Find where the given text appears and provide that cell's center as [x, y] coordinate. 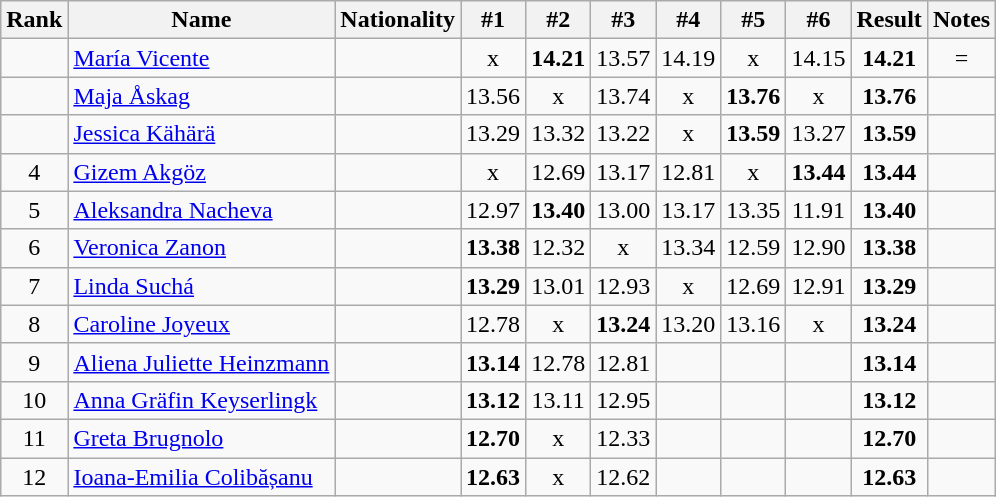
13.00 [624, 210]
13.22 [624, 134]
Veronica Zanon [202, 248]
12.32 [558, 248]
= [961, 58]
Aliena Juliette Heinzmann [202, 362]
13.35 [754, 210]
13.20 [688, 324]
13.56 [494, 96]
Linda Suchá [202, 286]
12.62 [624, 477]
Gizem Akgöz [202, 172]
Result [889, 20]
#3 [624, 20]
13.74 [624, 96]
10 [34, 400]
Ioana-Emilia Colibășanu [202, 477]
Notes [961, 20]
12.95 [624, 400]
#1 [494, 20]
6 [34, 248]
#5 [754, 20]
13.16 [754, 324]
5 [34, 210]
Greta Brugnolo [202, 438]
Jessica Kähärä [202, 134]
12.91 [818, 286]
8 [34, 324]
12 [34, 477]
7 [34, 286]
Nationality [398, 20]
#6 [818, 20]
María Vicente [202, 58]
13.27 [818, 134]
13.57 [624, 58]
4 [34, 172]
12.59 [754, 248]
Anna Gräfin Keyserlingk [202, 400]
13.32 [558, 134]
11.91 [818, 210]
Aleksandra Nacheva [202, 210]
#4 [688, 20]
14.15 [818, 58]
11 [34, 438]
12.93 [624, 286]
9 [34, 362]
Caroline Joyeux [202, 324]
12.33 [624, 438]
14.19 [688, 58]
12.97 [494, 210]
Name [202, 20]
13.11 [558, 400]
Maja Åskag [202, 96]
#2 [558, 20]
12.90 [818, 248]
13.01 [558, 286]
13.34 [688, 248]
Rank [34, 20]
